Determine the (x, y) coordinate at the center of the cell enclosing the given text.  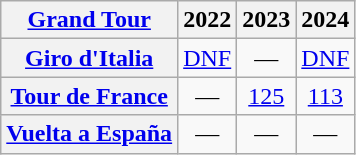
Grand Tour (90, 20)
125 (266, 96)
2023 (266, 20)
Giro d'Italia (90, 58)
2022 (208, 20)
113 (326, 96)
Tour de France (90, 96)
2024 (326, 20)
Vuelta a España (90, 134)
